From the cell containing the given text, extract its center point as (X, Y) coordinate. 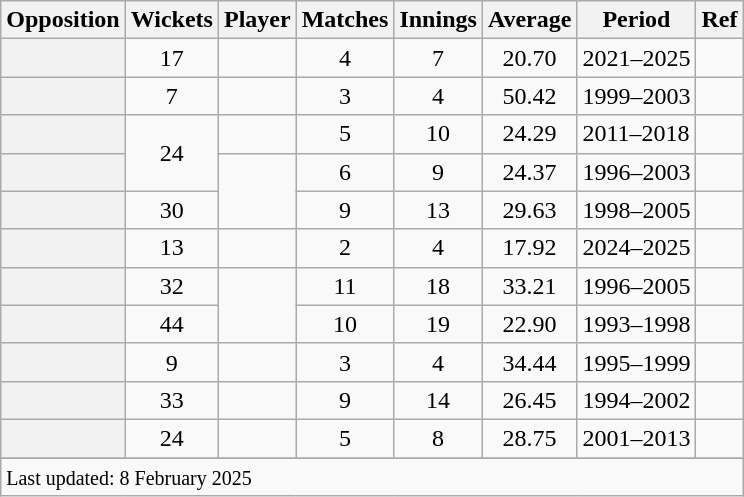
19 (438, 324)
2011–2018 (636, 134)
2021–2025 (636, 58)
Player (257, 20)
1995–1999 (636, 362)
28.75 (530, 438)
26.45 (530, 400)
33 (172, 400)
Average (530, 20)
Last updated: 8 February 2025 (372, 477)
1996–2005 (636, 286)
1999–2003 (636, 96)
14 (438, 400)
18 (438, 286)
Ref (720, 20)
11 (345, 286)
29.63 (530, 210)
32 (172, 286)
24.29 (530, 134)
2 (345, 248)
34.44 (530, 362)
Matches (345, 20)
Period (636, 20)
1994–2002 (636, 400)
8 (438, 438)
50.42 (530, 96)
30 (172, 210)
1996–2003 (636, 172)
Opposition (63, 20)
17.92 (530, 248)
24.37 (530, 172)
44 (172, 324)
22.90 (530, 324)
6 (345, 172)
2001–2013 (636, 438)
33.21 (530, 286)
1998–2005 (636, 210)
20.70 (530, 58)
Innings (438, 20)
2024–2025 (636, 248)
1993–1998 (636, 324)
Wickets (172, 20)
17 (172, 58)
